For the text-containing cell, return its midpoint in (X, Y) coordinate format. 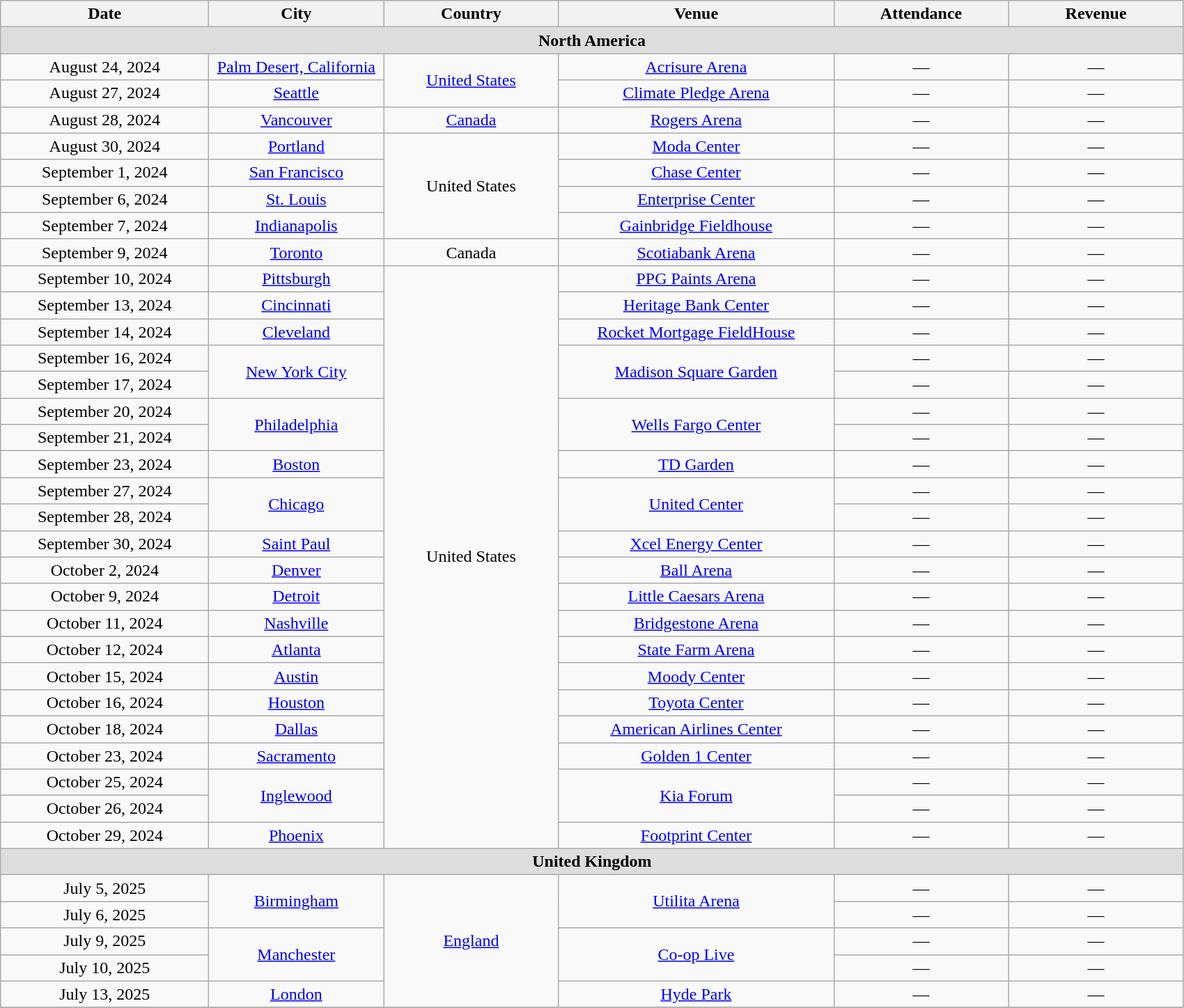
Country (471, 14)
October 2, 2024 (104, 570)
September 13, 2024 (104, 305)
St. Louis (297, 199)
England (471, 941)
August 27, 2024 (104, 93)
United Kingdom (592, 862)
July 13, 2025 (104, 994)
October 25, 2024 (104, 782)
Madison Square Garden (696, 372)
Golden 1 Center (696, 755)
Pittsburgh (297, 278)
London (297, 994)
Chicago (297, 504)
Wells Fargo Center (696, 425)
Detroit (297, 597)
Chase Center (696, 173)
Rocket Mortgage FieldHouse (696, 332)
North America (592, 40)
September 1, 2024 (104, 173)
Scotiabank Arena (696, 252)
Gainbridge Fieldhouse (696, 226)
Atlanta (297, 649)
Hyde Park (696, 994)
Footprint Center (696, 835)
September 28, 2024 (104, 517)
Utilita Arena (696, 901)
Kia Forum (696, 796)
October 11, 2024 (104, 623)
Moody Center (696, 676)
Revenue (1096, 14)
Inglewood (297, 796)
PPG Paints Arena (696, 278)
Rogers Arena (696, 120)
Moda Center (696, 146)
Dallas (297, 729)
Indianapolis (297, 226)
September 16, 2024 (104, 359)
Enterprise Center (696, 199)
TD Garden (696, 464)
September 27, 2024 (104, 491)
September 30, 2024 (104, 544)
Nashville (297, 623)
Saint Paul (297, 544)
Houston (297, 702)
August 30, 2024 (104, 146)
September 21, 2024 (104, 438)
July 9, 2025 (104, 941)
United Center (696, 504)
Venue (696, 14)
September 9, 2024 (104, 252)
July 6, 2025 (104, 915)
Date (104, 14)
Toyota Center (696, 702)
Denver (297, 570)
Toronto (297, 252)
Manchester (297, 954)
September 10, 2024 (104, 278)
October 18, 2024 (104, 729)
Ball Arena (696, 570)
October 29, 2024 (104, 835)
City (297, 14)
Birmingham (297, 901)
September 20, 2024 (104, 411)
Attendance (921, 14)
San Francisco (297, 173)
Boston (297, 464)
Palm Desert, California (297, 67)
Phoenix (297, 835)
Climate Pledge Arena (696, 93)
September 23, 2024 (104, 464)
Philadelphia (297, 425)
October 26, 2024 (104, 809)
July 5, 2025 (104, 888)
Co-op Live (696, 954)
August 24, 2024 (104, 67)
Heritage Bank Center (696, 305)
October 16, 2024 (104, 702)
August 28, 2024 (104, 120)
Acrisure Arena (696, 67)
October 12, 2024 (104, 649)
September 6, 2024 (104, 199)
October 15, 2024 (104, 676)
New York City (297, 372)
Vancouver (297, 120)
Seattle (297, 93)
Xcel Energy Center (696, 544)
October 9, 2024 (104, 597)
Cleveland (297, 332)
September 14, 2024 (104, 332)
Austin (297, 676)
September 7, 2024 (104, 226)
State Farm Arena (696, 649)
American Airlines Center (696, 729)
October 23, 2024 (104, 755)
September 17, 2024 (104, 385)
Little Caesars Arena (696, 597)
Sacramento (297, 755)
Bridgestone Arena (696, 623)
Portland (297, 146)
Cincinnati (297, 305)
July 10, 2025 (104, 968)
